Find where the given text appears and provide that cell's center as [X, Y] coordinate. 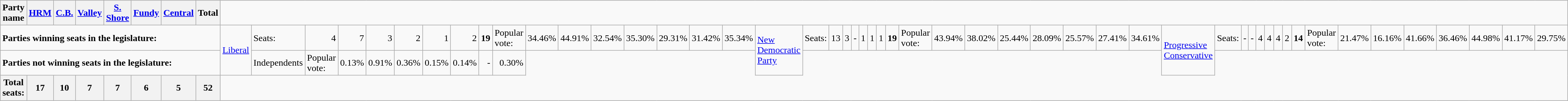
Party name [14, 13]
41.66% [1420, 38]
29.31% [673, 38]
6 [146, 88]
43.94% [948, 38]
0.13% [352, 63]
44.98% [1486, 38]
29.75% [1551, 38]
Total [208, 13]
28.09% [1047, 38]
25.44% [1014, 38]
16.16% [1387, 38]
21.47% [1355, 38]
13 [835, 38]
Progressive Conservative [1188, 50]
Independents [278, 63]
31.42% [706, 38]
0.15% [437, 63]
0.91% [380, 63]
17 [40, 88]
HRM [40, 13]
25.57% [1079, 38]
52 [208, 88]
32.54% [607, 38]
44.91% [575, 38]
C.B. [64, 13]
27.41% [1112, 38]
0.30% [509, 63]
34.61% [1146, 38]
10 [64, 88]
41.17% [1518, 38]
Fundy [146, 13]
14 [1298, 38]
Total seats: [14, 88]
34.46% [542, 38]
Parties not winning seats in the legislature: [110, 63]
Central [179, 13]
S. Shore [117, 13]
35.30% [640, 38]
0.14% [464, 63]
Liberal [236, 50]
35.34% [739, 38]
36.46% [1453, 38]
Parties winning seats in the legislature: [110, 38]
5 [179, 88]
38.02% [981, 38]
0.36% [408, 63]
Valley [89, 13]
New Democratic Party [779, 50]
